Capture the cell that displays the provided text and extract its (x, y) central coordinate. 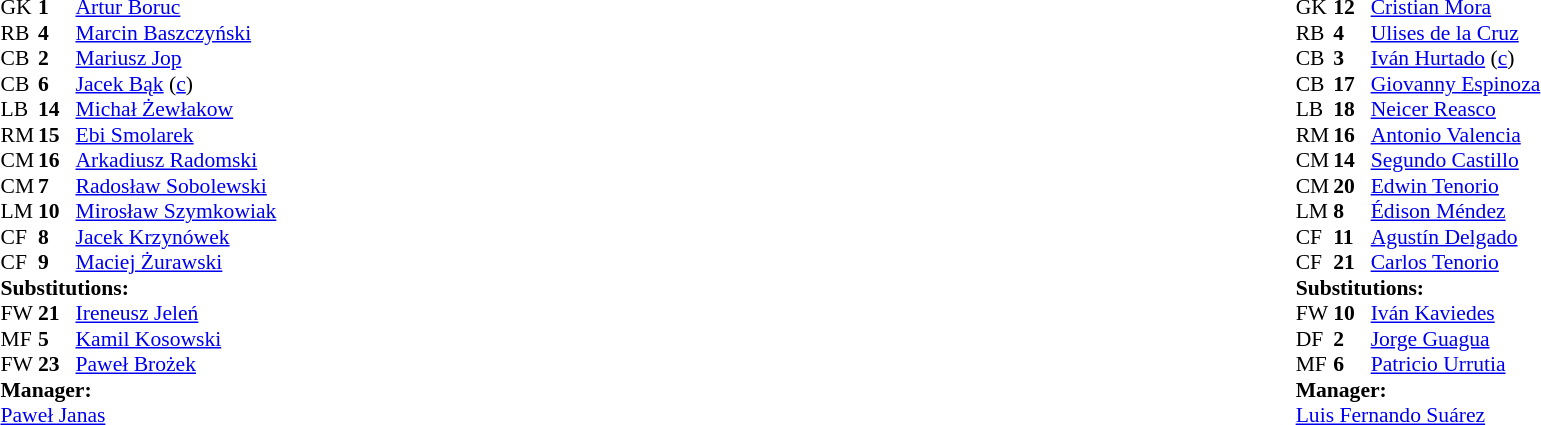
Carlos Tenorio (1456, 263)
Segundo Castillo (1456, 161)
5 (57, 339)
Giovanny Espinoza (1456, 84)
Agustín Delgado (1456, 237)
7 (57, 186)
Arkadiusz Radomski (176, 161)
Jacek Bąk (c) (176, 84)
Ireneusz Jeleń (176, 313)
Radosław Sobolewski (176, 186)
Mirosław Szymkowiak (176, 211)
17 (1352, 84)
15 (57, 135)
Jorge Guagua (1456, 339)
Kamil Kosowski (176, 339)
Ebi Smolarek (176, 135)
Edwin Tenorio (1456, 186)
Iván Kaviedes (1456, 313)
Édison Méndez (1456, 211)
Patricio Urrutia (1456, 365)
Mariusz Jop (176, 59)
Maciej Żurawski (176, 263)
11 (1352, 237)
Ulises de la Cruz (1456, 33)
18 (1352, 109)
Paweł Brożek (176, 365)
Antonio Valencia (1456, 135)
9 (57, 263)
3 (1352, 59)
Iván Hurtado (c) (1456, 59)
20 (1352, 186)
Jacek Krzynówek (176, 237)
DF (1315, 339)
Michał Żewłakow (176, 109)
Neicer Reasco (1456, 109)
Marcin Baszczyński (176, 33)
23 (57, 365)
